Extract the (X, Y) coordinate from the center of the cell holding the provided text.  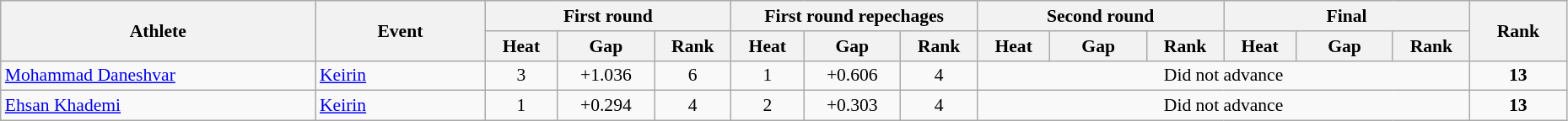
First round (608, 16)
+0.303 (852, 106)
+1.036 (606, 76)
Mohammad Daneshvar (159, 76)
Second round (1101, 16)
Athlete (159, 30)
2 (768, 106)
Ehsan Khademi (159, 106)
+0.294 (606, 106)
Final (1347, 16)
6 (693, 76)
Event (400, 30)
+0.606 (852, 76)
3 (521, 76)
First round repechages (854, 16)
